Determine the (x, y) coordinate at the center of the cell enclosing the given text.  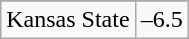
Kansas State (68, 20)
–6.5 (162, 20)
